For the text-containing cell, return its midpoint in (X, Y) coordinate format. 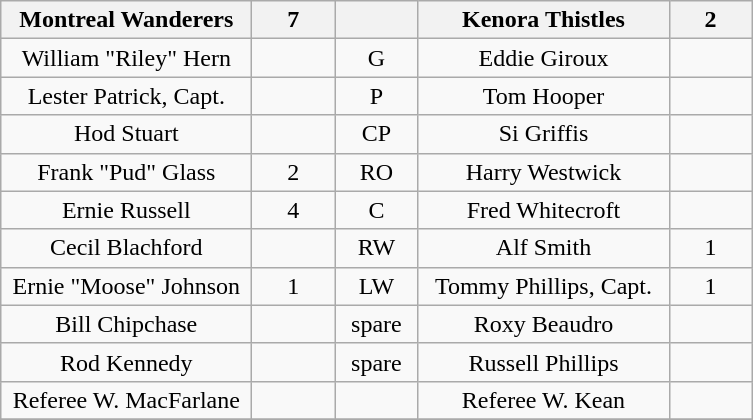
RW (376, 248)
Si Griffis (544, 134)
Russell Phillips (544, 362)
Rod Kennedy (126, 362)
Referee W. MacFarlane (126, 400)
7 (294, 20)
Kenora Thistles (544, 20)
P (376, 96)
Ernie Russell (126, 210)
RO (376, 172)
Hod Stuart (126, 134)
Fred Whitecroft (544, 210)
Cecil Blachford (126, 248)
Frank "Pud" Glass (126, 172)
Referee W. Kean (544, 400)
CP (376, 134)
William "Riley" Hern (126, 58)
Lester Patrick, Capt. (126, 96)
Roxy Beaudro (544, 324)
4 (294, 210)
G (376, 58)
LW (376, 286)
Alf Smith (544, 248)
Ernie "Moose" Johnson (126, 286)
Tommy Phillips, Capt. (544, 286)
Harry Westwick (544, 172)
Bill Chipchase (126, 324)
Tom Hooper (544, 96)
Montreal Wanderers (126, 20)
Eddie Giroux (544, 58)
C (376, 210)
